Determine the (x, y) coordinate at the center of the cell enclosing the given text.  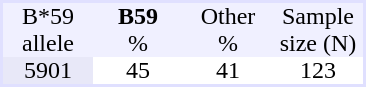
Sample (318, 16)
size (N) (318, 44)
123 (318, 70)
45 (138, 70)
Other (228, 16)
allele (48, 44)
41 (228, 70)
B*59 (48, 16)
5901 (48, 70)
B59 (138, 16)
